Pinpoint the cell where the given text exists, returning its (x, y) midpoint coordinate. 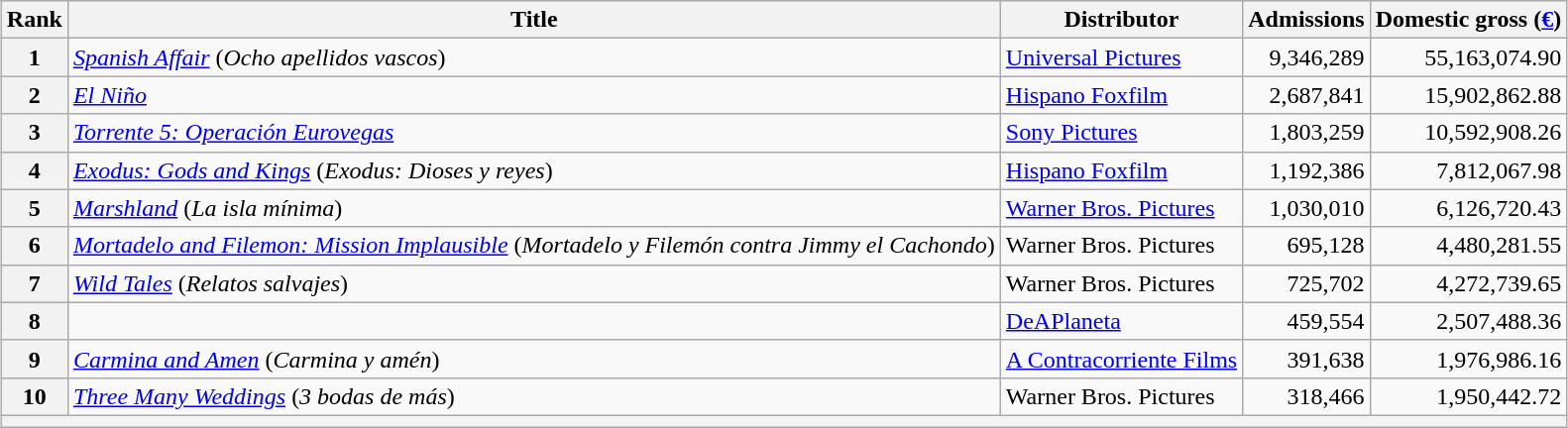
Sony Pictures (1121, 133)
4,272,739.65 (1469, 283)
DeAPlaneta (1121, 321)
Wild Tales (Relatos salvajes) (533, 283)
Admissions (1306, 20)
4 (34, 170)
1,976,986.16 (1469, 359)
318,466 (1306, 396)
1 (34, 57)
2,687,841 (1306, 95)
A Contracorriente Films (1121, 359)
2 (34, 95)
El Niño (533, 95)
7,812,067.98 (1469, 170)
6,126,720.43 (1469, 208)
6 (34, 246)
1,192,386 (1306, 170)
391,638 (1306, 359)
Carmina and Amen (Carmina y amén) (533, 359)
9,346,289 (1306, 57)
Torrente 5: Operación Eurovegas (533, 133)
Rank (34, 20)
3 (34, 133)
Domestic gross (€) (1469, 20)
Universal Pictures (1121, 57)
1,803,259 (1306, 133)
Exodus: Gods and Kings (Exodus: Dioses y reyes) (533, 170)
5 (34, 208)
Spanish Affair (Ocho apellidos vascos) (533, 57)
55,163,074.90 (1469, 57)
Title (533, 20)
1,950,442.72 (1469, 396)
10,592,908.26 (1469, 133)
15,902,862.88 (1469, 95)
Distributor (1121, 20)
Mortadelo and Filemon: Mission Implausible (Mortadelo y Filemón contra Jimmy el Cachondo) (533, 246)
695,128 (1306, 246)
725,702 (1306, 283)
9 (34, 359)
4,480,281.55 (1469, 246)
2,507,488.36 (1469, 321)
10 (34, 396)
7 (34, 283)
Marshland (La isla mínima) (533, 208)
8 (34, 321)
1,030,010 (1306, 208)
Three Many Weddings (3 bodas de más) (533, 396)
459,554 (1306, 321)
